Search for the cell housing the specified text and yield its (x, y) center coordinate. 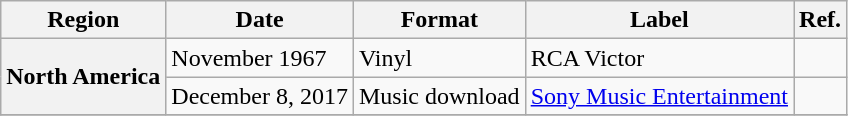
November 1967 (260, 58)
Format (439, 20)
Sony Music Entertainment (659, 96)
RCA Victor (659, 58)
Label (659, 20)
Region (84, 20)
Music download (439, 96)
North America (84, 77)
Date (260, 20)
December 8, 2017 (260, 96)
Ref. (820, 20)
Vinyl (439, 58)
